Output the (x, y) coordinate of the center of the cell containing the given text.  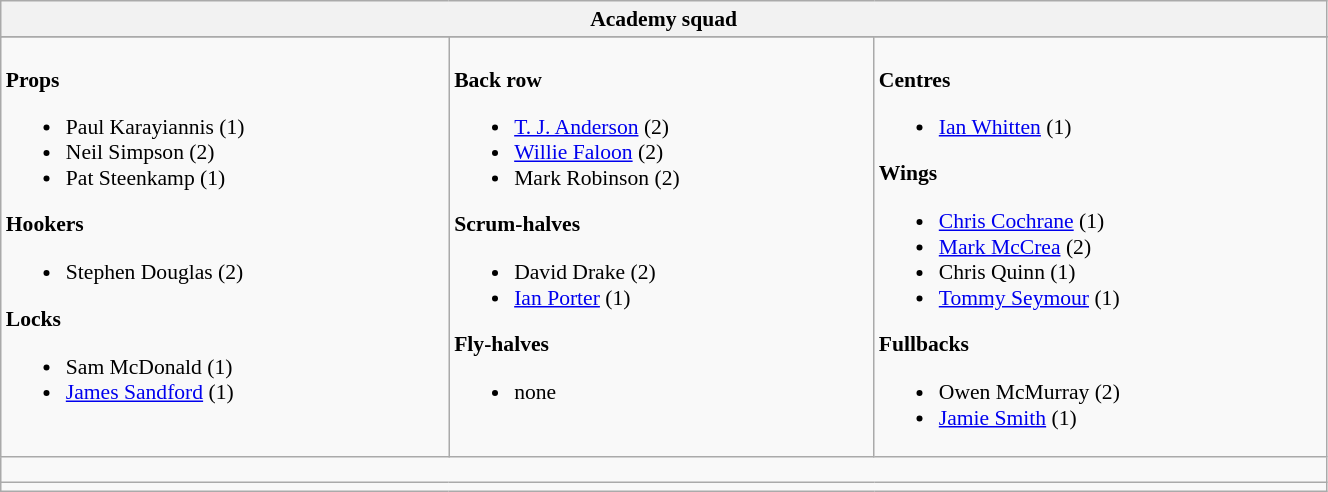
Props Paul Karayiannis (1) Neil Simpson (2) Pat Steenkamp (1)Hookers Stephen Douglas (2)Locks Sam McDonald (1) James Sandford (1) (225, 247)
Centres Ian Whitten (1)Wings Chris Cochrane (1) Mark McCrea (2) Chris Quinn (1) Tommy Seymour (1)Fullbacks Owen McMurray (2) Jamie Smith (1) (1100, 247)
Academy squad (664, 19)
Back row T. J. Anderson (2) Willie Faloon (2) Mark Robinson (2)Scrum-halves David Drake (2) Ian Porter (1)Fly-halvesnone (662, 247)
